Capture the cell that displays the provided text and extract its (X, Y) central coordinate. 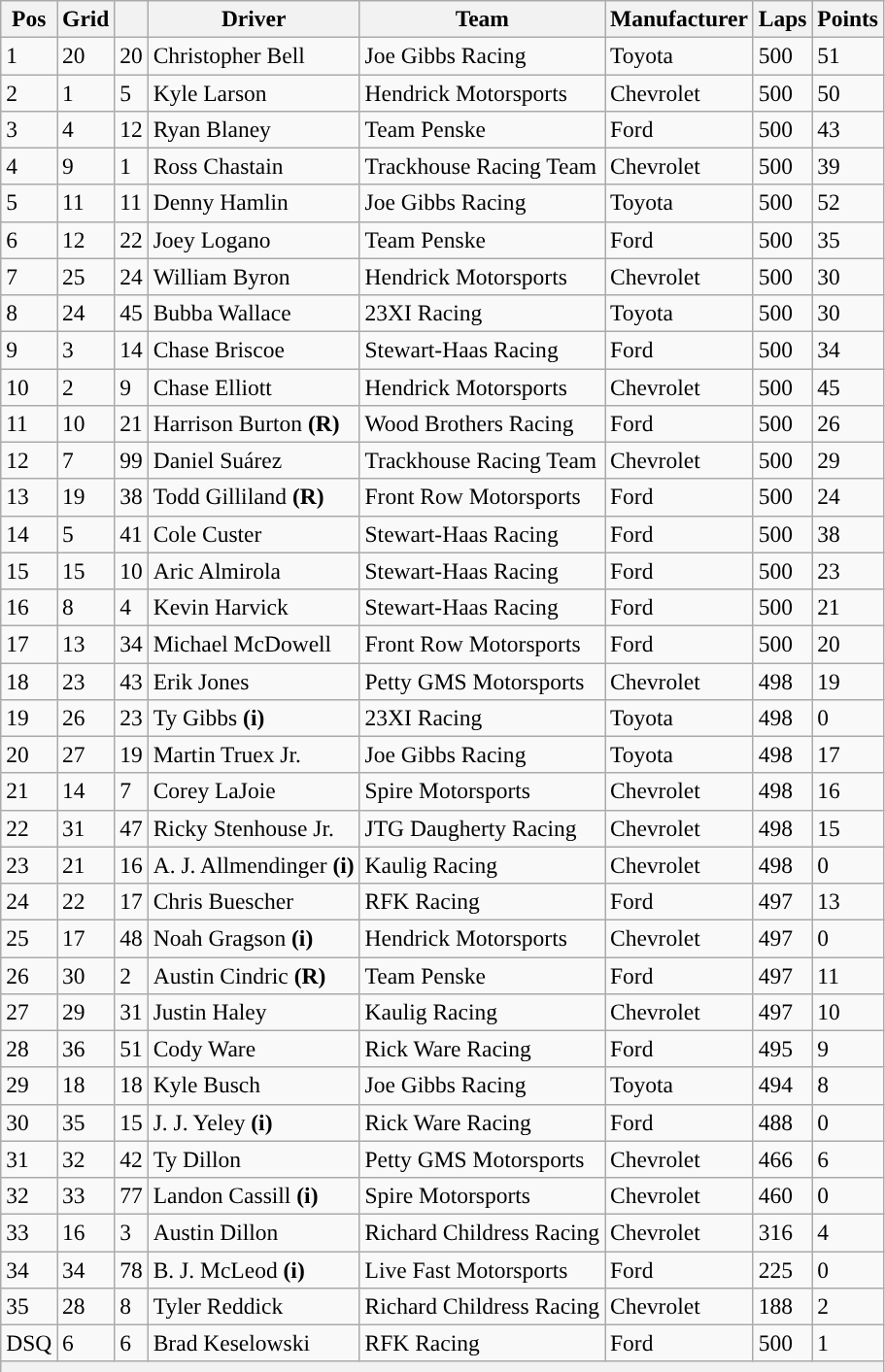
39 (848, 166)
Team (482, 18)
Grid (85, 18)
Wood Brothers Racing (482, 423)
Harrison Burton (R) (254, 423)
Austin Dillon (254, 1232)
Bubba Wallace (254, 313)
Ty Dillon (254, 1159)
Aric Almirola (254, 571)
Laps (783, 18)
A. J. Allmendinger (i) (254, 865)
Kyle Busch (254, 1086)
Manufacturer (680, 18)
Live Fast Motorsports (482, 1269)
Ricky Stenhouse Jr. (254, 828)
Ryan Blaney (254, 129)
466 (783, 1159)
Joey Logano (254, 240)
Daniel Suárez (254, 460)
Landon Cassill (i) (254, 1195)
Erik Jones (254, 681)
494 (783, 1086)
Corey LaJoie (254, 791)
Points (848, 18)
Todd Gilliland (R) (254, 497)
48 (131, 938)
JTG Daugherty Racing (482, 828)
188 (783, 1306)
Cole Custer (254, 534)
Michael McDowell (254, 644)
Pos (29, 18)
47 (131, 828)
Christopher Bell (254, 55)
36 (85, 1049)
Austin Cindric (R) (254, 975)
Ty Gibbs (i) (254, 718)
Kevin Harvick (254, 607)
495 (783, 1049)
78 (131, 1269)
77 (131, 1195)
Denny Hamlin (254, 203)
J. J. Yeley (i) (254, 1122)
41 (131, 534)
Chase Briscoe (254, 350)
DSQ (29, 1343)
Kyle Larson (254, 92)
316 (783, 1232)
Martin Truex Jr. (254, 754)
50 (848, 92)
460 (783, 1195)
Justin Haley (254, 1012)
Brad Keselowski (254, 1343)
Noah Gragson (i) (254, 938)
99 (131, 460)
225 (783, 1269)
52 (848, 203)
488 (783, 1122)
Cody Ware (254, 1049)
42 (131, 1159)
B. J. McLeod (i) (254, 1269)
Chase Elliott (254, 386)
Tyler Reddick (254, 1306)
Driver (254, 18)
Chris Buescher (254, 901)
Ross Chastain (254, 166)
William Byron (254, 277)
